For the text-containing cell, return its midpoint in [X, Y] coordinate format. 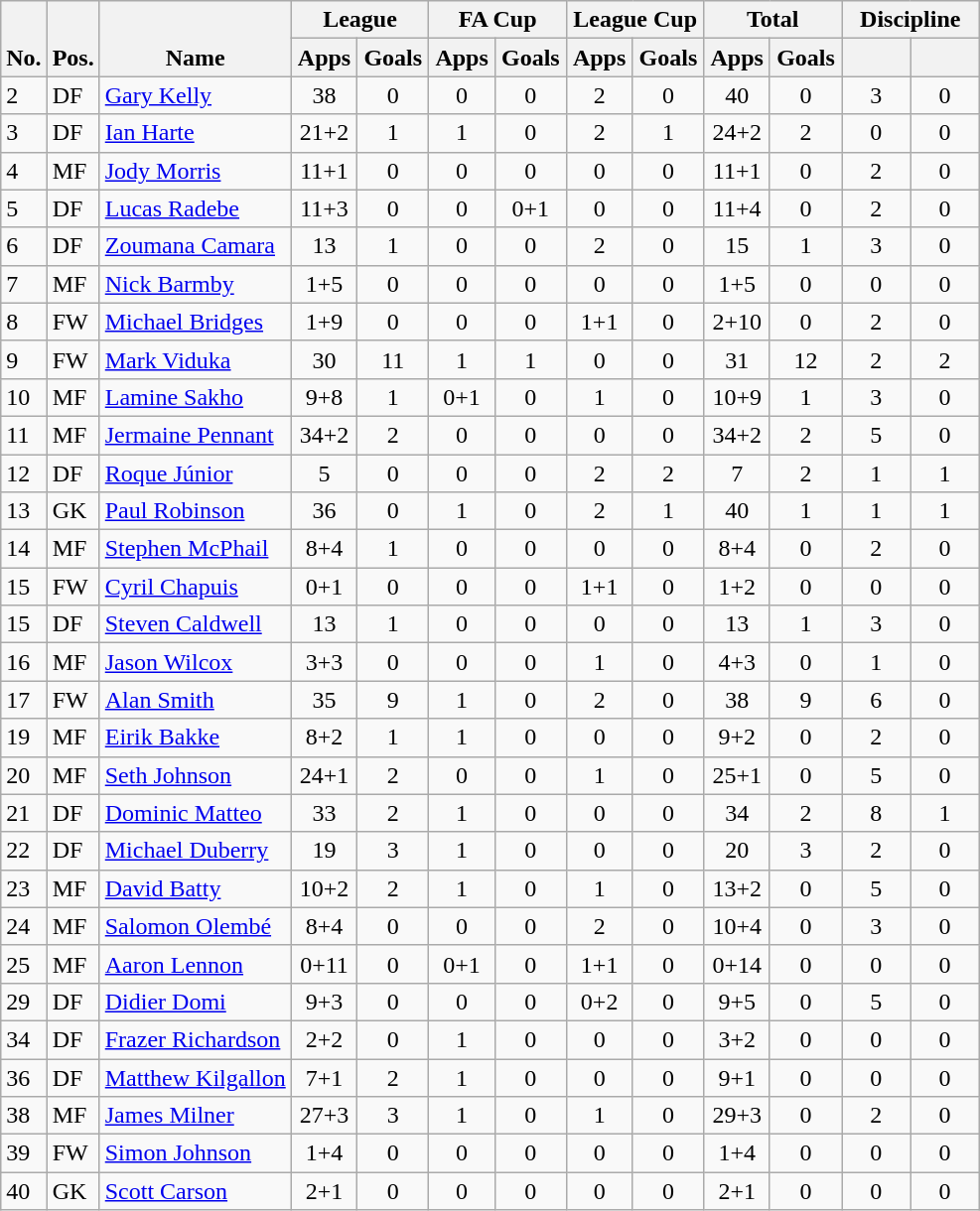
27+3 [324, 1116]
9+3 [324, 1002]
24+2 [737, 133]
1+9 [324, 322]
21+2 [324, 133]
Cyril Chapuis [195, 587]
0+2 [600, 1002]
Nick Barmby [195, 284]
League Cup [635, 20]
League [359, 20]
16 [24, 662]
9+5 [737, 1002]
9+2 [737, 738]
James Milner [195, 1116]
Total [772, 20]
Alan Smith [195, 700]
0+11 [324, 964]
FA Cup [498, 20]
35 [324, 700]
Scott Carson [195, 1191]
39 [24, 1153]
Salomon Olembé [195, 926]
23 [24, 888]
Gary Kelly [195, 95]
24+1 [324, 775]
22 [24, 851]
30 [324, 359]
29+3 [737, 1116]
10 [24, 397]
7+1 [324, 1077]
Dominic Matteo [195, 813]
0+14 [737, 964]
10+4 [737, 926]
Michael Bridges [195, 322]
Simon Johnson [195, 1153]
Jermaine Pennant [195, 435]
Michael Duberry [195, 851]
David Batty [195, 888]
Zoumana Camara [195, 246]
Pos. [73, 39]
2+10 [737, 322]
Eirik Bakke [195, 738]
25 [24, 964]
11+4 [737, 208]
Seth Johnson [195, 775]
10+9 [737, 397]
24 [24, 926]
Discipline [911, 20]
3+2 [737, 1039]
Didier Domi [195, 1002]
10+2 [324, 888]
13+2 [737, 888]
2+2 [324, 1039]
Matthew Kilgallon [195, 1077]
No. [24, 39]
Jason Wilcox [195, 662]
21 [24, 813]
17 [24, 700]
Stephen McPhail [195, 549]
31 [737, 359]
8+2 [324, 738]
Steven Caldwell [195, 624]
Mark Viduka [195, 359]
4 [24, 171]
9+1 [737, 1077]
Frazer Richardson [195, 1039]
11+3 [324, 208]
Roque Júnior [195, 473]
Lamine Sakho [195, 397]
Ian Harte [195, 133]
Aaron Lennon [195, 964]
Lucas Radebe [195, 208]
14 [24, 549]
Jody Morris [195, 171]
25+1 [737, 775]
9+8 [324, 397]
3+3 [324, 662]
4+3 [737, 662]
33 [324, 813]
Name [195, 39]
1+2 [737, 587]
Paul Robinson [195, 511]
29 [24, 1002]
